Provide the (x, y) coordinate of the cell's center where the given text is located.  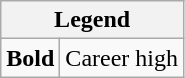
Career high (122, 58)
Legend (92, 20)
Bold (30, 58)
